From the cell containing the given text, extract its center point as [x, y] coordinate. 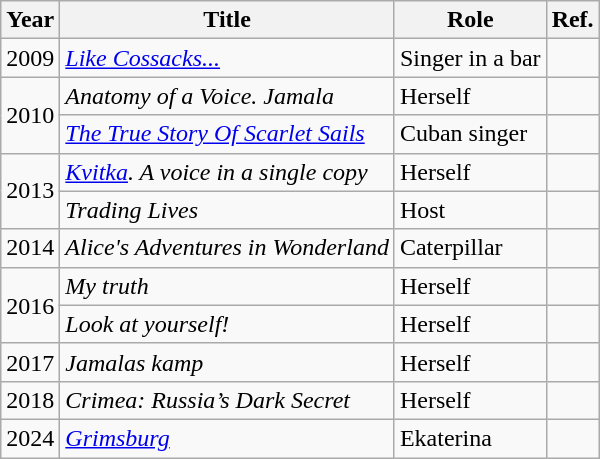
Grimsburg [228, 438]
Crimea: Russia’s Dark Secret [228, 400]
Anatomy of a Voice. Jamala [228, 96]
Host [470, 210]
Cuban singer [470, 134]
2024 [30, 438]
Year [30, 20]
Jamalas kamp [228, 362]
2016 [30, 305]
2010 [30, 115]
2018 [30, 400]
Like Cossacks... [228, 58]
My truth [228, 286]
2013 [30, 191]
2017 [30, 362]
Singer in a bar [470, 58]
Ekaterina [470, 438]
Look at yourself! [228, 324]
Caterpillar [470, 248]
Ref. [572, 20]
2009 [30, 58]
2014 [30, 248]
Alice's Adventures in Wonderland [228, 248]
Role [470, 20]
Kvitka. A voice in a single copy [228, 172]
Title [228, 20]
Trading Lives [228, 210]
The True Story Of Scarlet Sails [228, 134]
